Return the (x, y) coordinate for the center point of the cell that contains the specified text.  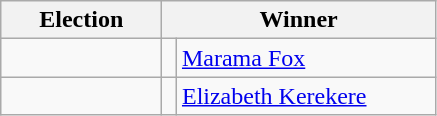
Election (82, 20)
Elizabeth Kerekere (306, 96)
Winner (299, 20)
Marama Fox (306, 58)
